Return [x, y] of the center of cell containing provided text 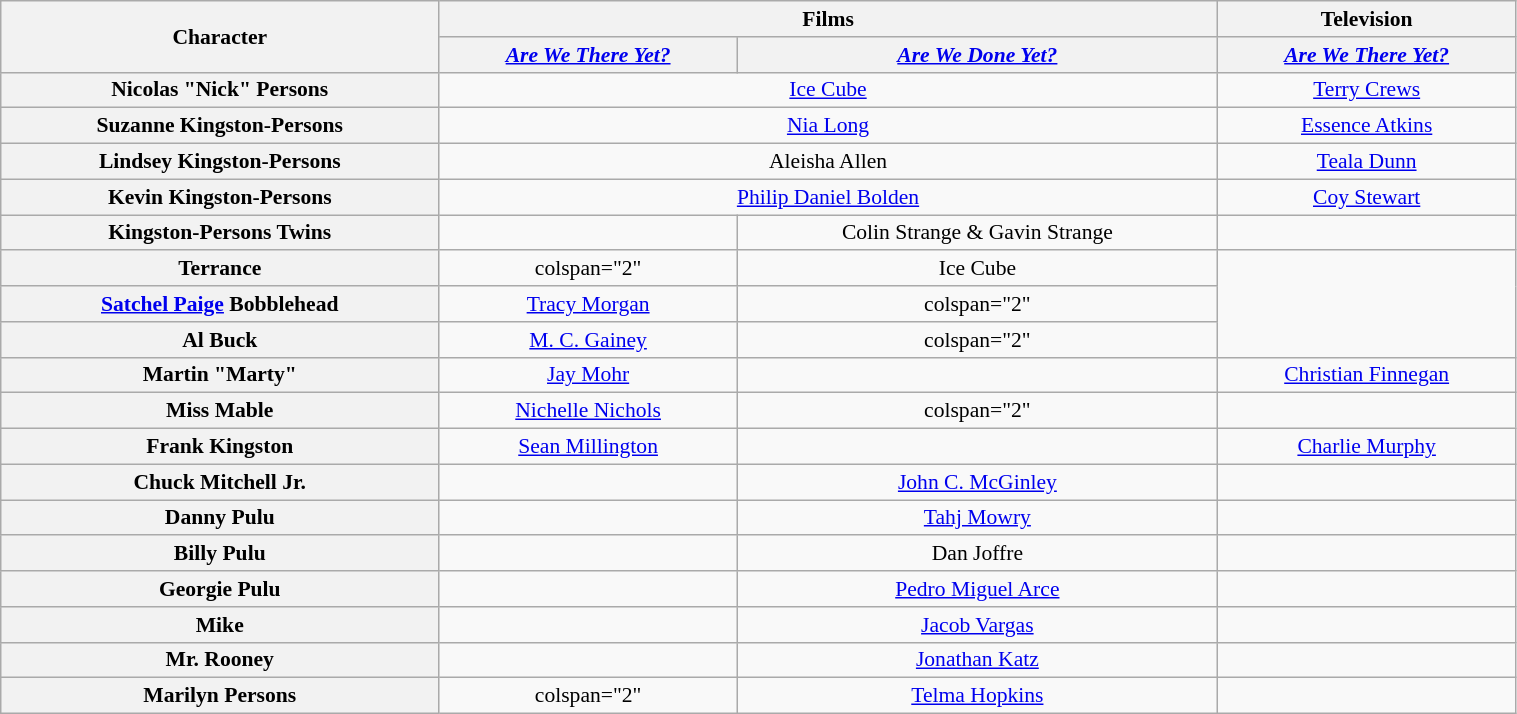
Terry Crews [1366, 90]
Essence Atkins [1366, 126]
Satchel Paige Bobblehead [220, 304]
Al Buck [220, 340]
Colin Strange & Gavin Strange [977, 233]
Nia Long [828, 126]
Martin "Marty" [220, 375]
Danny Pulu [220, 518]
M. C. Gainey [588, 340]
Sean Millington [588, 447]
Miss Mable [220, 411]
Jonathan Katz [977, 660]
Lindsey Kingston-Persons [220, 162]
Aleisha Allen [828, 162]
Jacob Vargas [977, 625]
Marilyn Persons [220, 696]
Films [828, 19]
Jay Mohr [588, 375]
Georgie Pulu [220, 589]
Terrance [220, 269]
Mr. Rooney [220, 660]
Christian Finnegan [1366, 375]
Charlie Murphy [1366, 447]
John C. McGinley [977, 482]
Dan Joffre [977, 554]
Kevin Kingston-Persons [220, 197]
Tracy Morgan [588, 304]
Pedro Miguel Arce [977, 589]
Suzanne Kingston-Persons [220, 126]
Nichelle Nichols [588, 411]
Nicolas "Nick" Persons [220, 90]
Television [1366, 19]
Mike [220, 625]
Are We Done Yet? [977, 55]
Frank Kingston [220, 447]
Kingston-Persons Twins [220, 233]
Chuck Mitchell Jr. [220, 482]
Billy Pulu [220, 554]
Character [220, 36]
Coy Stewart [1366, 197]
Tahj Mowry [977, 518]
Teala Dunn [1366, 162]
Philip Daniel Bolden [828, 197]
Telma Hopkins [977, 696]
